Capture the cell that displays the provided text and extract its (X, Y) central coordinate. 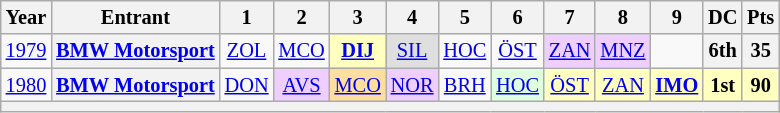
DON (247, 85)
9 (676, 17)
IMO (676, 85)
AVS (301, 85)
NOR (412, 85)
DC (722, 17)
3 (358, 17)
1 (247, 17)
DIJ (358, 51)
SIL (412, 51)
8 (622, 17)
1980 (26, 85)
BRH (464, 85)
7 (570, 17)
35 (760, 51)
ZOL (247, 51)
Pts (760, 17)
90 (760, 85)
Year (26, 17)
MNZ (622, 51)
6th (722, 51)
Entrant (135, 17)
6 (518, 17)
2 (301, 17)
1979 (26, 51)
1st (722, 85)
4 (412, 17)
5 (464, 17)
